From the cell containing the given text, extract its center point as (x, y) coordinate. 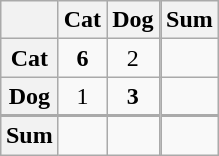
1 (82, 96)
3 (133, 96)
2 (133, 58)
6 (82, 58)
